Return (x, y) of the center of cell containing provided text 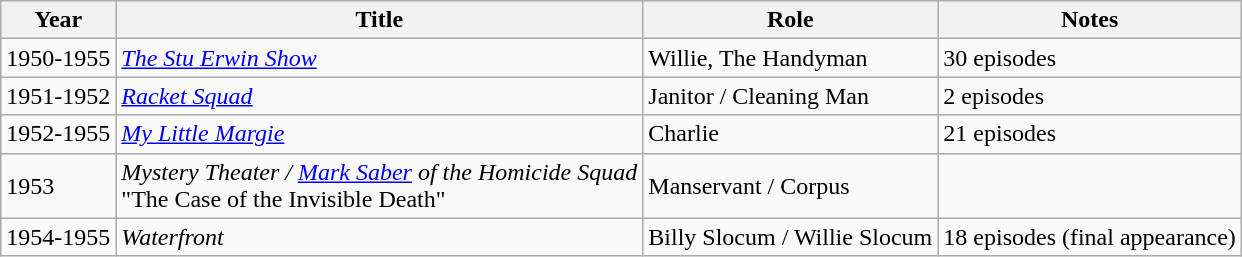
Notes (1090, 20)
Janitor / Cleaning Man (790, 96)
30 episodes (1090, 58)
Role (790, 20)
1953 (58, 186)
Waterfront (380, 237)
1954-1955 (58, 237)
Title (380, 20)
1952-1955 (58, 134)
The Stu Erwin Show (380, 58)
Year (58, 20)
Manservant / Corpus (790, 186)
18 episodes (final appearance) (1090, 237)
21 episodes (1090, 134)
1951-1952 (58, 96)
Mystery Theater / Mark Saber of the Homicide Squad "The Case of the Invisible Death" (380, 186)
Racket Squad (380, 96)
Billy Slocum / Willie Slocum (790, 237)
Charlie (790, 134)
2 episodes (1090, 96)
1950-1955 (58, 58)
Willie, The Handyman (790, 58)
My Little Margie (380, 134)
